Return the (x, y) coordinate for the center point of the cell that contains the specified text.  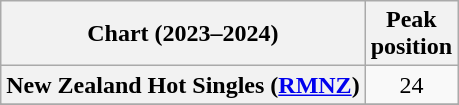
New Zealand Hot Singles (RMNZ) (183, 85)
Peakposition (411, 34)
Chart (2023–2024) (183, 34)
24 (411, 85)
